Detect which cell encompasses the target text, then output its (x, y) center coordinate. 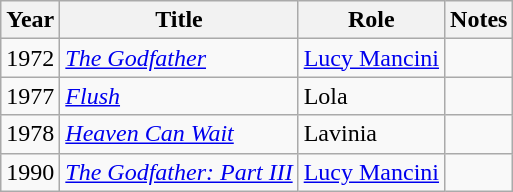
1990 (30, 172)
Lola (371, 96)
1978 (30, 134)
Title (179, 20)
Year (30, 20)
Role (371, 20)
Notes (479, 20)
The Godfather (179, 58)
The Godfather: Part III (179, 172)
Lavinia (371, 134)
1977 (30, 96)
Heaven Can Wait (179, 134)
1972 (30, 58)
Flush (179, 96)
